Return (x, y) of the center of cell containing provided text 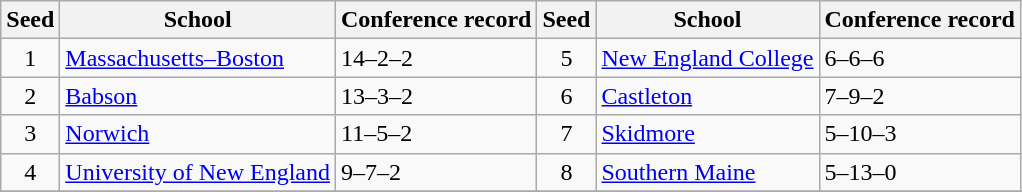
1 (30, 58)
5–10–3 (920, 134)
Babson (198, 96)
9–7–2 (436, 172)
Castleton (708, 96)
New England College (708, 58)
Massachusetts–Boston (198, 58)
University of New England (198, 172)
Norwich (198, 134)
3 (30, 134)
Southern Maine (708, 172)
6 (566, 96)
Skidmore (708, 134)
14–2–2 (436, 58)
6–6–6 (920, 58)
7–9–2 (920, 96)
2 (30, 96)
4 (30, 172)
13–3–2 (436, 96)
8 (566, 172)
5–13–0 (920, 172)
11–5–2 (436, 134)
7 (566, 134)
5 (566, 58)
